Find where the given text appears and provide that cell's center as (x, y) coordinate. 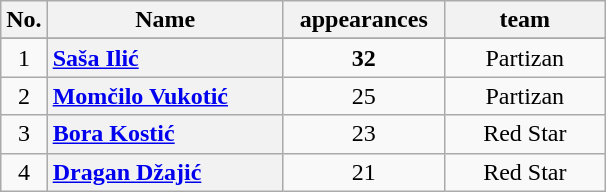
4 (24, 172)
23 (364, 134)
2 (24, 96)
3 (24, 134)
Dragan Džajić (165, 172)
appearances (364, 20)
No. (24, 20)
1 (24, 58)
team (524, 20)
Saša Ilić (165, 58)
25 (364, 96)
Momčilo Vukotić (165, 96)
21 (364, 172)
Name (165, 20)
32 (364, 58)
Bora Kostić (165, 134)
